Scan for the cell matching the given text and deliver its (x, y) coordinate at center. 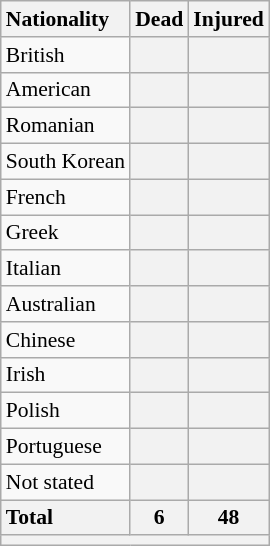
Italian (66, 269)
Dead (159, 19)
Nationality (66, 19)
6 (159, 518)
American (66, 90)
Greek (66, 233)
French (66, 197)
Total (66, 518)
Chinese (66, 340)
Australian (66, 304)
British (66, 55)
Not stated (66, 482)
Romanian (66, 126)
Irish (66, 375)
South Korean (66, 162)
Portuguese (66, 447)
Polish (66, 411)
48 (228, 518)
Injured (228, 19)
